Output the [x, y] coordinate of the center of the cell containing the given text.  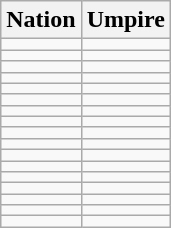
Umpire [126, 20]
Nation [41, 20]
